Search for the cell housing the specified text and yield its (x, y) center coordinate. 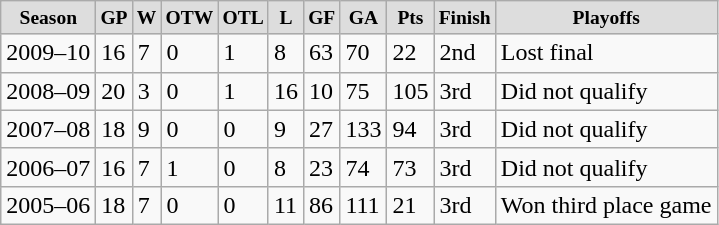
94 (410, 129)
OTW (190, 18)
22 (410, 53)
2nd (464, 53)
GF (321, 18)
GA (364, 18)
2009–10 (48, 53)
2008–09 (48, 91)
Playoffs (606, 18)
73 (410, 167)
10 (321, 91)
105 (410, 91)
Finish (464, 18)
111 (364, 205)
2005–06 (48, 205)
GP (114, 18)
75 (364, 91)
21 (410, 205)
Season (48, 18)
2007–08 (48, 129)
133 (364, 129)
3 (146, 91)
20 (114, 91)
27 (321, 129)
23 (321, 167)
86 (321, 205)
W (146, 18)
70 (364, 53)
Pts (410, 18)
63 (321, 53)
Lost final (606, 53)
2006–07 (48, 167)
OTL (243, 18)
74 (364, 167)
11 (286, 205)
L (286, 18)
Won third place game (606, 205)
